Capture the cell that displays the provided text and extract its [x, y] central coordinate. 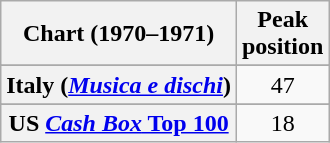
47 [282, 85]
US Cash Box Top 100 [119, 123]
Italy (Musica e dischi) [119, 85]
18 [282, 123]
Chart (1970–1971) [119, 34]
Peakposition [282, 34]
